Extract the (X, Y) coordinate from the center of the cell holding the provided text.  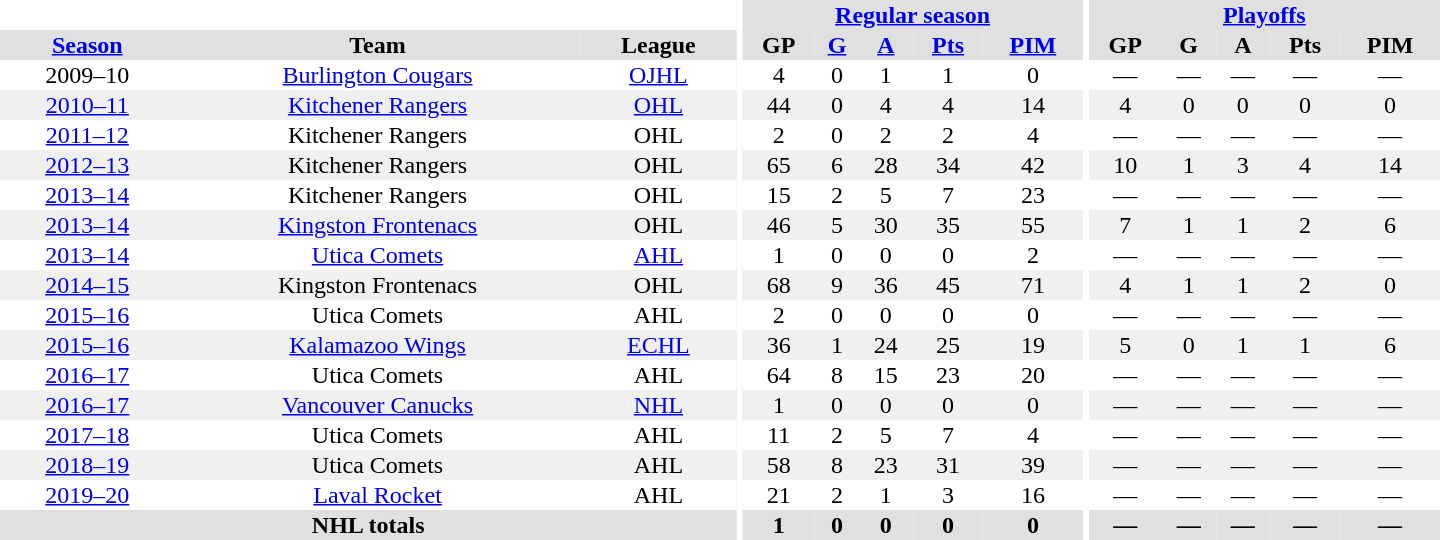
39 (1033, 465)
Vancouver Canucks (378, 405)
44 (778, 105)
68 (778, 285)
21 (778, 495)
65 (778, 165)
2010–11 (88, 105)
28 (886, 165)
31 (948, 465)
Team (378, 45)
16 (1033, 495)
30 (886, 225)
58 (778, 465)
League (658, 45)
34 (948, 165)
35 (948, 225)
2012–13 (88, 165)
9 (837, 285)
46 (778, 225)
2017–18 (88, 435)
11 (778, 435)
Playoffs (1264, 15)
55 (1033, 225)
Laval Rocket (378, 495)
OJHL (658, 75)
Burlington Cougars (378, 75)
2018–19 (88, 465)
2014–15 (88, 285)
42 (1033, 165)
NHL totals (368, 525)
2019–20 (88, 495)
ECHL (658, 345)
71 (1033, 285)
10 (1126, 165)
19 (1033, 345)
25 (948, 345)
64 (778, 375)
NHL (658, 405)
45 (948, 285)
Kalamazoo Wings (378, 345)
20 (1033, 375)
2009–10 (88, 75)
Regular season (912, 15)
Season (88, 45)
24 (886, 345)
2011–12 (88, 135)
